Detect which cell encompasses the target text, then output its [X, Y] center coordinate. 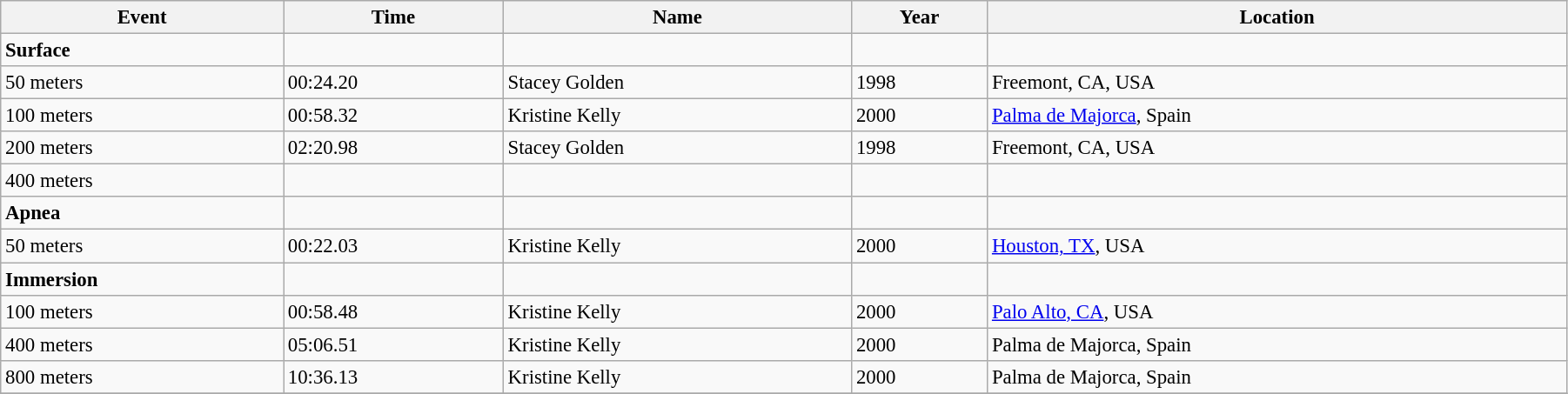
00:22.03 [393, 246]
Event [143, 17]
02:20.98 [393, 148]
Year [920, 17]
00:58.48 [393, 311]
200 meters [143, 148]
10:36.13 [393, 377]
00:24.20 [393, 83]
Location [1277, 17]
Immersion [143, 279]
Palo Alto, CA, USA [1277, 311]
800 meters [143, 377]
Apnea [143, 213]
Time [393, 17]
05:06.51 [393, 344]
Houston, TX, USA [1277, 246]
Name [677, 17]
Surface [143, 50]
00:58.32 [393, 116]
